Locate the cell with the specified text and output its (X, Y) center coordinate. 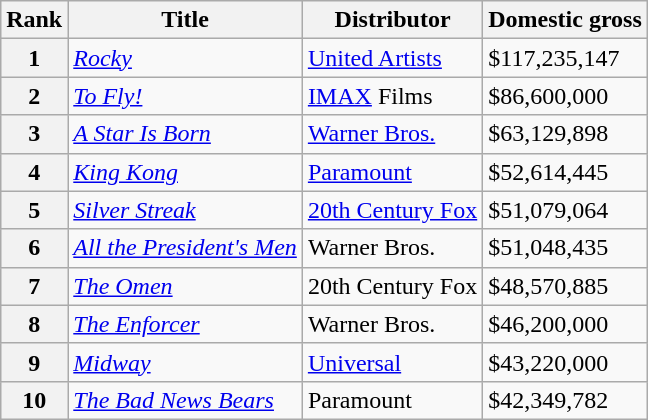
$42,349,782 (566, 400)
All the President's Men (186, 248)
Universal (392, 362)
$52,614,445 (566, 172)
3 (34, 134)
IMAX Films (392, 96)
The Omen (186, 286)
$46,200,000 (566, 324)
To Fly! (186, 96)
Title (186, 20)
Distributor (392, 20)
8 (34, 324)
King Kong (186, 172)
A Star Is Born (186, 134)
10 (34, 400)
5 (34, 210)
9 (34, 362)
1 (34, 58)
$51,079,064 (566, 210)
$51,048,435 (566, 248)
7 (34, 286)
The Enforcer (186, 324)
6 (34, 248)
Domestic gross (566, 20)
Silver Streak (186, 210)
$117,235,147 (566, 58)
$63,129,898 (566, 134)
United Artists (392, 58)
$48,570,885 (566, 286)
The Bad News Bears (186, 400)
Rocky (186, 58)
Rank (34, 20)
4 (34, 172)
2 (34, 96)
$86,600,000 (566, 96)
Midway (186, 362)
$43,220,000 (566, 362)
